From the cell containing the given text, extract its center point as [x, y] coordinate. 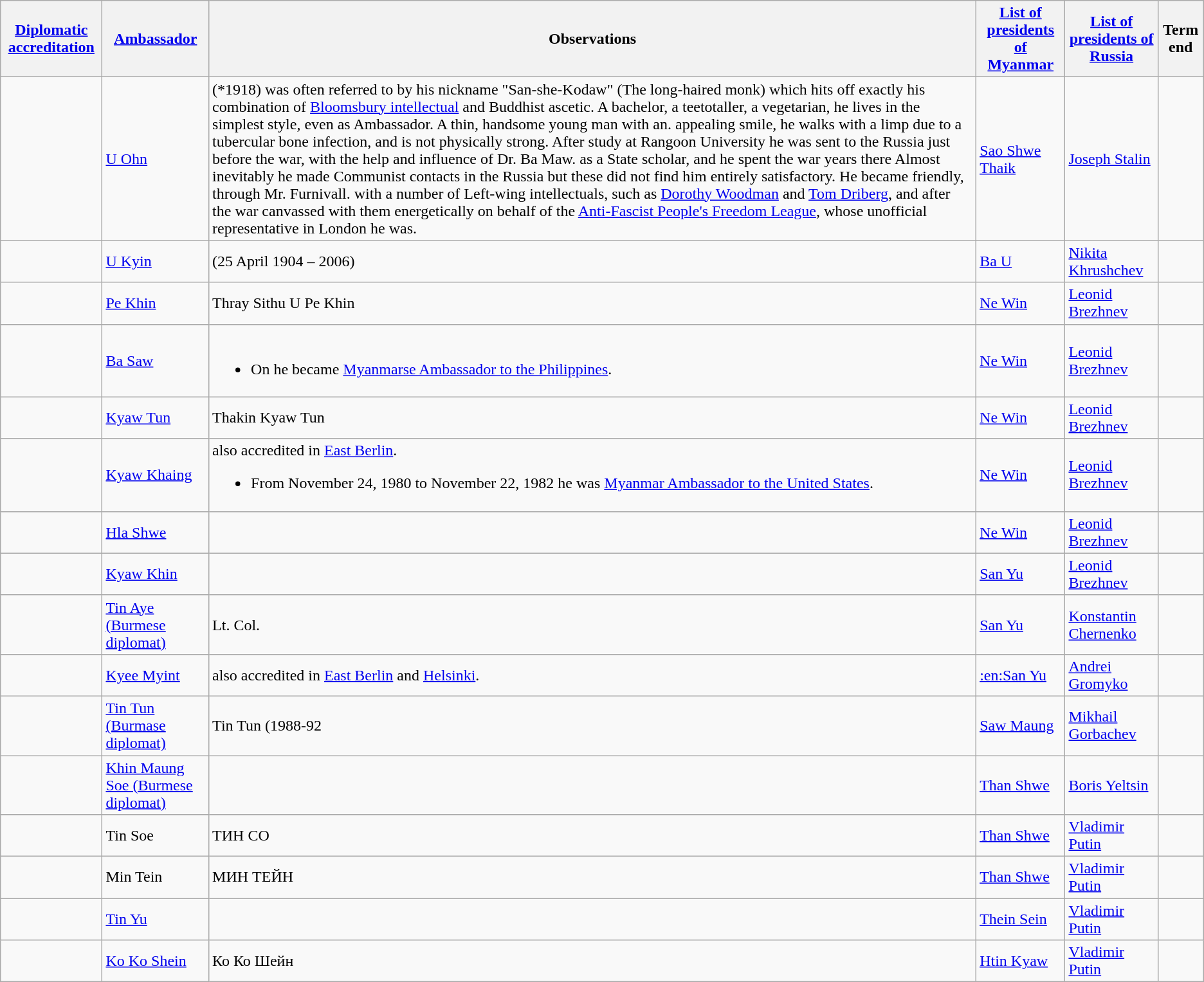
Ко Ко Шейн [593, 961]
Mikhail Gorbachev [1111, 725]
Ambassador [156, 39]
Khin Maung Soe (Burmese diplomat) [156, 785]
Joseph Stalin [1111, 159]
Hla Shwe [156, 532]
Htin Kyaw [1021, 961]
Observations [593, 39]
Saw Maung [1021, 725]
also accredited in East Berlin and Helsinki. [593, 675]
Tin Aye (Burmese diplomat) [156, 624]
Sao Shwe Thaik [1021, 159]
Term end [1181, 39]
Kyaw Khin [156, 574]
Boris Yeltsin [1111, 785]
Thray Sithu U Pe Khin [593, 304]
МИН ТЕЙН [593, 877]
Tin Tun (Burmase diplomat) [156, 725]
Konstantin Chernenko [1111, 624]
Lt. Col. [593, 624]
Andrei Gromyko [1111, 675]
Ba U [1021, 261]
Ko Ko Shein [156, 961]
On he became Myanmarse Ambassador to the Philippines. [593, 360]
(25 April 1904 – 2006) [593, 261]
Diplomatic accreditation [51, 39]
Kyaw Khaing [156, 475]
:en:San Yu [1021, 675]
Min Tein [156, 877]
Ba Saw [156, 360]
Thein Sein [1021, 920]
Kyaw Tun [156, 418]
Tin Yu [156, 920]
Tin Soe [156, 836]
ТИН СО [593, 836]
Kyee Myint [156, 675]
Nikita Khrushchev [1111, 261]
also accredited in East Berlin.From November 24, 1980 to November 22, 1982 he was Myanmar Ambassador to the United States. [593, 475]
U Ohn [156, 159]
Tin Tun (1988-92 [593, 725]
List of presidents of Russia [1111, 39]
Pe Khin [156, 304]
U Kyin [156, 261]
List of presidents of Myanmar [1021, 39]
Thakin Kyaw Tun [593, 418]
